From the cell containing the given text, extract its center point as [X, Y] coordinate. 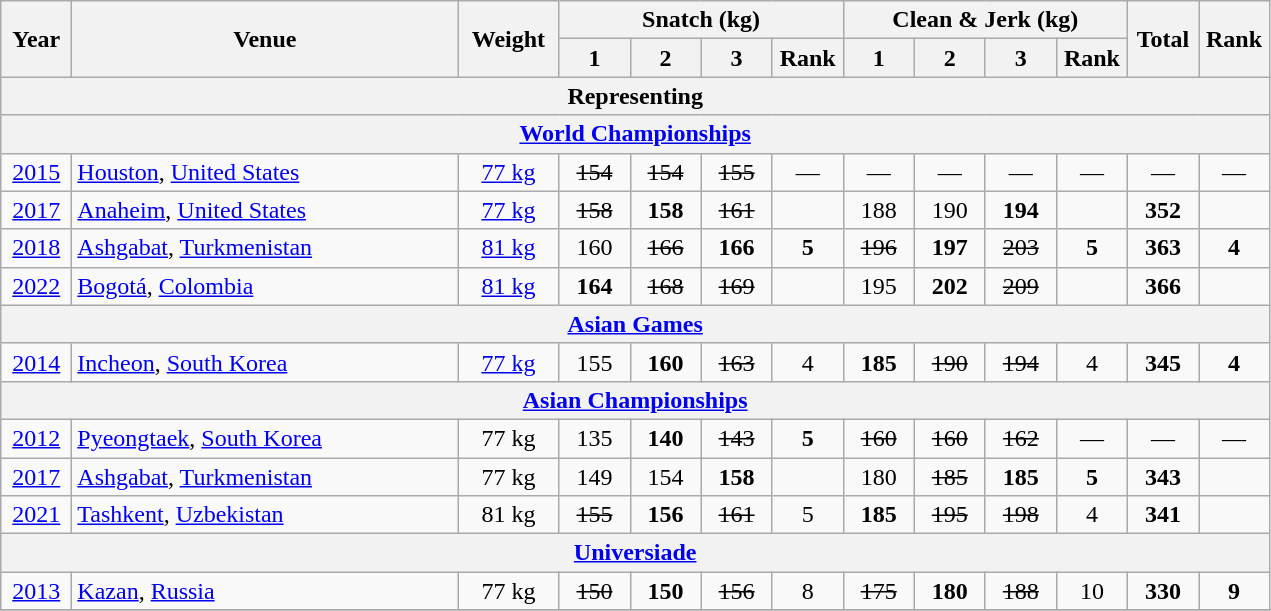
Snatch (kg) [701, 20]
162 [1020, 438]
197 [950, 248]
Anaheim, United States [265, 210]
366 [1162, 286]
140 [666, 438]
2022 [36, 286]
2018 [36, 248]
Total [1162, 39]
203 [1020, 248]
Houston, United States [265, 172]
Universiade [636, 553]
330 [1162, 591]
363 [1162, 248]
10 [1092, 591]
Tashkent, Uzbekistan [265, 515]
169 [736, 286]
2012 [36, 438]
2015 [36, 172]
Venue [265, 39]
2014 [36, 362]
164 [594, 286]
Year [36, 39]
149 [594, 477]
Incheon, South Korea [265, 362]
352 [1162, 210]
341 [1162, 515]
198 [1020, 515]
2013 [36, 591]
168 [666, 286]
209 [1020, 286]
8 [808, 591]
Bogotá, Colombia [265, 286]
343 [1162, 477]
143 [736, 438]
Representing [636, 96]
2021 [36, 515]
Weight [508, 39]
Asian Championships [636, 400]
Asian Games [636, 324]
Kazan, Russia [265, 591]
175 [878, 591]
163 [736, 362]
196 [878, 248]
9 [1234, 591]
345 [1162, 362]
Clean & Jerk (kg) [985, 20]
202 [950, 286]
135 [594, 438]
Pyeongtaek, South Korea [265, 438]
World Championships [636, 134]
